Provide the [X, Y] coordinate of the cell's center where the given text is located.  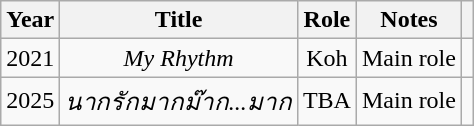
My Rhythm [179, 58]
Notes [408, 20]
2021 [30, 58]
Role [326, 20]
2025 [30, 102]
Koh [326, 58]
นากรักมากม๊าก...มาก [179, 102]
TBA [326, 102]
Title [179, 20]
Year [30, 20]
